Output the (X, Y) coordinate of the center of the cell containing the given text.  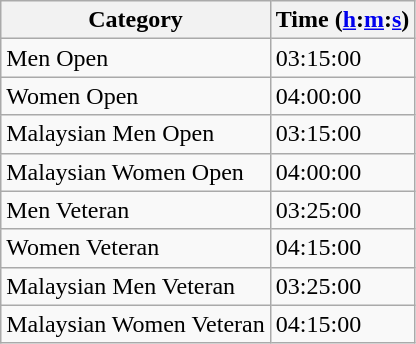
Women Veteran (136, 248)
Malaysian Men Open (136, 134)
Malaysian Women Veteran (136, 324)
Men Open (136, 58)
Men Veteran (136, 210)
Category (136, 20)
Malaysian Men Veteran (136, 286)
Time (h:m:s) (342, 20)
Women Open (136, 96)
Malaysian Women Open (136, 172)
